Output the (X, Y) coordinate of the center of the cell containing the given text.  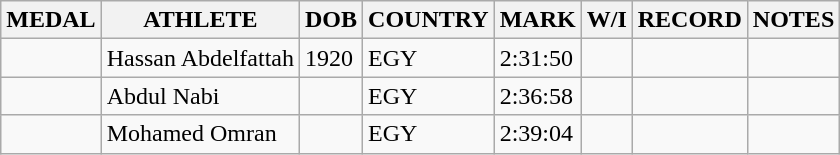
2:36:58 (538, 96)
RECORD (690, 20)
Mohamed Omran (200, 134)
NOTES (793, 20)
DOB (332, 20)
1920 (332, 58)
MARK (538, 20)
Abdul Nabi (200, 96)
2:31:50 (538, 58)
W/I (606, 20)
2:39:04 (538, 134)
Hassan Abdelfattah (200, 58)
MEDAL (51, 20)
COUNTRY (429, 20)
ATHLETE (200, 20)
